Provide the (x, y) coordinate of the cell's center where the given text is located.  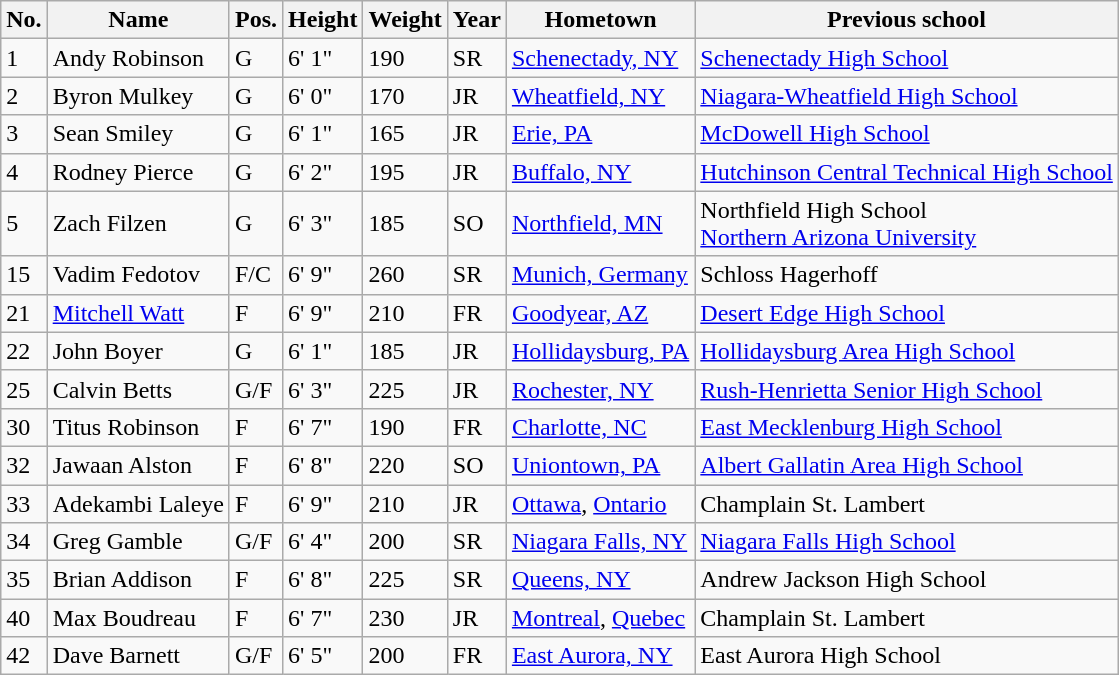
Niagara-Wheatfield High School (907, 96)
Greg Gamble (138, 542)
Northfield High SchoolNorthern Arizona University (907, 224)
Max Boudreau (138, 618)
Desert Edge High School (907, 313)
Munich, Germany (600, 275)
Byron Mulkey (138, 96)
Pos. (256, 20)
42 (24, 656)
34 (24, 542)
Vadim Fedotov (138, 275)
6' 5" (323, 656)
Previous school (907, 20)
260 (405, 275)
Hollidaysburg, PA (600, 351)
Rush-Henrietta Senior High School (907, 389)
Dave Barnett (138, 656)
Height (323, 20)
Mitchell Watt (138, 313)
East Aurora High School (907, 656)
Niagara Falls High School (907, 542)
Calvin Betts (138, 389)
Uniontown, PA (600, 465)
Northfield, MN (600, 224)
Buffalo, NY (600, 172)
Montreal, Quebec (600, 618)
6' 0" (323, 96)
Wheatfield, NY (600, 96)
1 (24, 58)
32 (24, 465)
Hollidaysburg Area High School (907, 351)
Hometown (600, 20)
McDowell High School (907, 134)
Niagara Falls, NY (600, 542)
No. (24, 20)
33 (24, 503)
21 (24, 313)
Andrew Jackson High School (907, 580)
Queens, NY (600, 580)
25 (24, 389)
Rodney Pierce (138, 172)
Schloss Hagerhoff (907, 275)
Erie, PA (600, 134)
15 (24, 275)
40 (24, 618)
Goodyear, AZ (600, 313)
165 (405, 134)
22 (24, 351)
30 (24, 427)
Schenectady High School (907, 58)
Adekambi Laleye (138, 503)
2 (24, 96)
Jawaan Alston (138, 465)
Brian Addison (138, 580)
Name (138, 20)
Ottawa, Ontario (600, 503)
Schenectady, NY (600, 58)
35 (24, 580)
Rochester, NY (600, 389)
195 (405, 172)
Andy Robinson (138, 58)
4 (24, 172)
East Mecklenburg High School (907, 427)
Hutchinson Central Technical High School (907, 172)
Sean Smiley (138, 134)
170 (405, 96)
230 (405, 618)
Titus Robinson (138, 427)
Albert Gallatin Area High School (907, 465)
Zach Filzen (138, 224)
6' 4" (323, 542)
6' 2" (323, 172)
5 (24, 224)
F/C (256, 275)
John Boyer (138, 351)
Weight (405, 20)
3 (24, 134)
Charlotte, NC (600, 427)
East Aurora, NY (600, 656)
220 (405, 465)
Year (476, 20)
